Return (X, Y) of the center of cell containing provided text 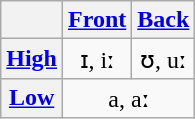
ʊ, uː (164, 59)
a, aː (129, 98)
ɪ, iː (98, 59)
Front (98, 20)
Low (32, 98)
High (32, 59)
Back (164, 20)
